Locate the cell with the specified text and output its (x, y) center coordinate. 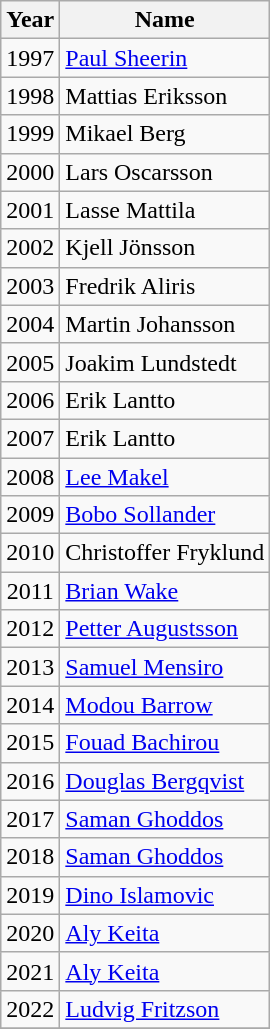
2002 (30, 248)
2020 (30, 933)
Petter Augustsson (165, 629)
Mattias Eriksson (165, 96)
Christoffer Fryklund (165, 553)
2017 (30, 819)
2022 (30, 1009)
Lars Oscarsson (165, 172)
2005 (30, 362)
2015 (30, 743)
Paul Sheerin (165, 58)
1997 (30, 58)
Year (30, 20)
2019 (30, 895)
2014 (30, 705)
1999 (30, 134)
Dino Islamovic (165, 895)
Modou Barrow (165, 705)
2012 (30, 629)
Samuel Mensiro (165, 667)
Brian Wake (165, 591)
2016 (30, 781)
Fredrik Aliris (165, 286)
2000 (30, 172)
2009 (30, 515)
Bobo Sollander (165, 515)
Lasse Mattila (165, 210)
2006 (30, 400)
Name (165, 20)
2003 (30, 286)
2001 (30, 210)
Kjell Jönsson (165, 248)
Joakim Lundstedt (165, 362)
2007 (30, 438)
Martin Johansson (165, 324)
Douglas Bergqvist (165, 781)
2010 (30, 553)
2011 (30, 591)
Lee Makel (165, 477)
Fouad Bachirou (165, 743)
2004 (30, 324)
Mikael Berg (165, 134)
2021 (30, 971)
Ludvig Fritzson (165, 1009)
2008 (30, 477)
2018 (30, 857)
2013 (30, 667)
1998 (30, 96)
